Provide the [x, y] coordinate of the cell's center where the given text is located.  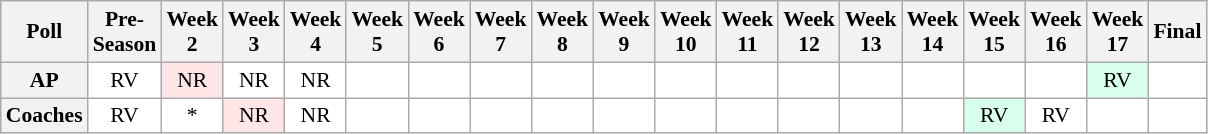
Poll [44, 32]
Final [1177, 32]
Week13 [871, 32]
Week17 [1118, 32]
Pre-Season [125, 32]
Week16 [1056, 32]
Week4 [316, 32]
Week5 [377, 32]
Week11 [748, 32]
* [192, 116]
Coaches [44, 116]
Week9 [624, 32]
Week6 [439, 32]
Week12 [809, 32]
Week7 [501, 32]
Week14 [933, 32]
Week3 [254, 32]
AP [44, 80]
Week15 [994, 32]
Week8 [562, 32]
Week2 [192, 32]
Week10 [686, 32]
